Scan for the cell matching the given text and deliver its (x, y) coordinate at center. 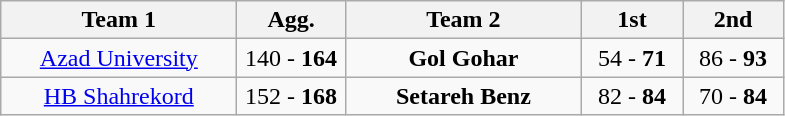
Team 1 (119, 20)
Setareh Benz (463, 96)
Gol Gohar (463, 58)
Azad University (119, 58)
Agg. (292, 20)
152 - 168 (292, 96)
140 - 164 (292, 58)
HB Shahrekord (119, 96)
Team 2 (463, 20)
70 - 84 (732, 96)
86 - 93 (732, 58)
82 - 84 (632, 96)
54 - 71 (632, 58)
1st (632, 20)
2nd (732, 20)
